From the cell containing the given text, extract its center point as (X, Y) coordinate. 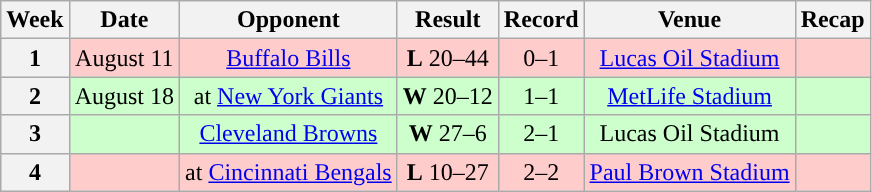
Cleveland Browns (289, 134)
W 27–6 (448, 134)
3 (35, 134)
MetLife Stadium (690, 96)
Venue (690, 20)
Opponent (289, 20)
Paul Brown Stadium (690, 172)
Week (35, 20)
1 (35, 58)
1–1 (541, 96)
Date (124, 20)
2–1 (541, 134)
4 (35, 172)
2–2 (541, 172)
W 20–12 (448, 96)
August 18 (124, 96)
L 20–44 (448, 58)
at New York Giants (289, 96)
0–1 (541, 58)
Buffalo Bills (289, 58)
Recap (832, 20)
August 11 (124, 58)
at Cincinnati Bengals (289, 172)
Record (541, 20)
L 10–27 (448, 172)
2 (35, 96)
Result (448, 20)
